Output the (X, Y) coordinate of the center of the cell containing the given text.  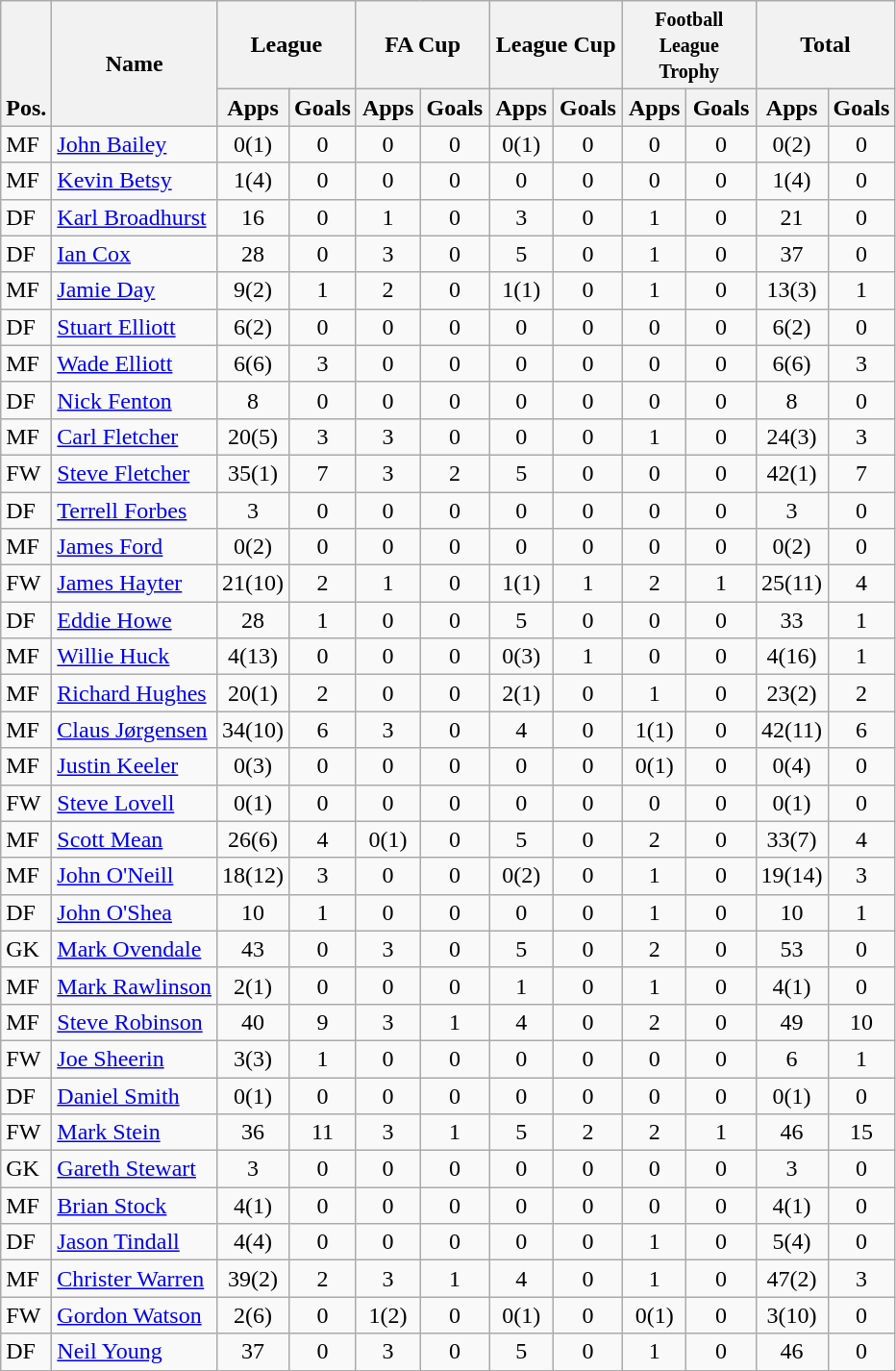
5(4) (792, 1242)
Stuart Elliott (135, 327)
34(10) (254, 730)
21(10) (254, 584)
Ian Cox (135, 254)
Mark Rawlinson (135, 985)
Football League Trophy (688, 45)
21 (792, 217)
23(2) (792, 693)
Steve Lovell (135, 803)
Daniel Smith (135, 1095)
42(11) (792, 730)
42(1) (792, 473)
Total (825, 45)
Claus Jørgensen (135, 730)
35(1) (254, 473)
John O'Neill (135, 876)
Joe Sheerin (135, 1059)
40 (254, 1022)
League Cup (556, 45)
15 (861, 1133)
Karl Broadhurst (135, 217)
Pos. (27, 63)
47(2) (792, 1279)
9 (323, 1022)
James Hayter (135, 584)
43 (254, 949)
Kevin Betsy (135, 181)
33(7) (792, 839)
Terrell Forbes (135, 511)
19(14) (792, 876)
0(4) (792, 766)
Gareth Stewart (135, 1169)
25(11) (792, 584)
53 (792, 949)
9(2) (254, 290)
39(2) (254, 1279)
Nick Fenton (135, 400)
1(2) (388, 1315)
18(12) (254, 876)
Willie Huck (135, 657)
Steve Fletcher (135, 473)
Wade Elliott (135, 363)
33 (792, 620)
Gordon Watson (135, 1315)
Jamie Day (135, 290)
2(6) (254, 1315)
Jason Tindall (135, 1242)
11 (323, 1133)
John O'Shea (135, 912)
24(3) (792, 436)
13(3) (792, 290)
Carl Fletcher (135, 436)
Justin Keeler (135, 766)
4(16) (792, 657)
Brian Stock (135, 1206)
3(3) (254, 1059)
20(5) (254, 436)
3(10) (792, 1315)
26(6) (254, 839)
FA Cup (423, 45)
James Ford (135, 547)
Neil Young (135, 1352)
16 (254, 217)
20(1) (254, 693)
36 (254, 1133)
Scott Mean (135, 839)
4(13) (254, 657)
Steve Robinson (135, 1022)
Mark Stein (135, 1133)
Eddie Howe (135, 620)
John Bailey (135, 144)
League (286, 45)
Christer Warren (135, 1279)
4(4) (254, 1242)
Richard Hughes (135, 693)
Mark Ovendale (135, 949)
Name (135, 63)
49 (792, 1022)
